Capture the cell that displays the provided text and extract its (X, Y) central coordinate. 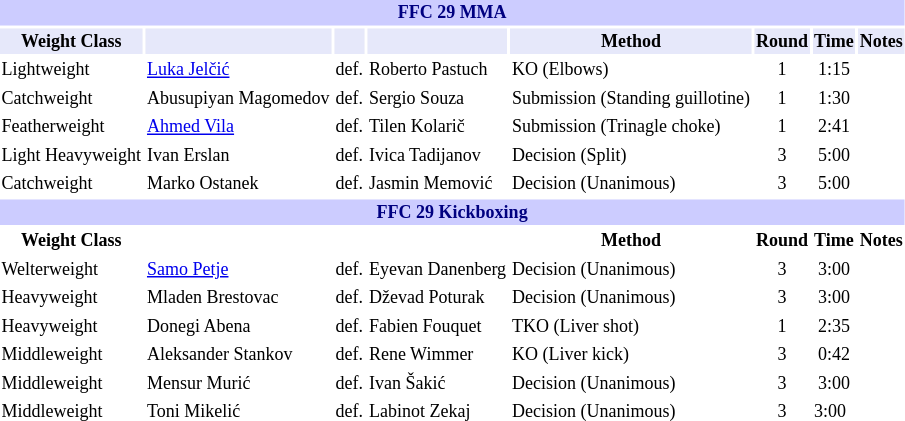
KO (Liver kick) (632, 355)
Sergio Souza (437, 99)
Ivan Šakić (437, 383)
Fabien Fouquet (437, 327)
TKO (Liver shot) (632, 327)
Light Heavyweight (71, 155)
Submission (Standing guillotine) (632, 99)
Aleksander Stankov (238, 355)
Luka Jelčić (238, 70)
Mensur Murić (238, 383)
Samo Petje (238, 269)
Lightweight (71, 70)
Jasmin Memović (437, 184)
Ahmed Vila (238, 127)
Mladen Brestovac (238, 298)
Rene Wimmer (437, 355)
FFC 29 Kickboxing (452, 213)
1:30 (834, 99)
1:15 (834, 70)
Dževad Poturak (437, 298)
Eyevan Danenberg (437, 269)
0:42 (834, 355)
Decision (Split) (632, 155)
2:41 (834, 127)
Welterweight (71, 269)
Featherweight (71, 127)
2:35 (834, 327)
Abusupiyan Magomedov (238, 99)
Marko Ostanek (238, 184)
Ivica Tadijanov (437, 155)
Submission (Trinagle choke) (632, 127)
KO (Elbows) (632, 70)
Ivan Erslan (238, 155)
Tilen Kolarič (437, 127)
Roberto Pastuch (437, 70)
Donegi Abena (238, 327)
FFC 29 MMA (452, 13)
